Determine the [X, Y] coordinate at the center of the cell enclosing the given text.  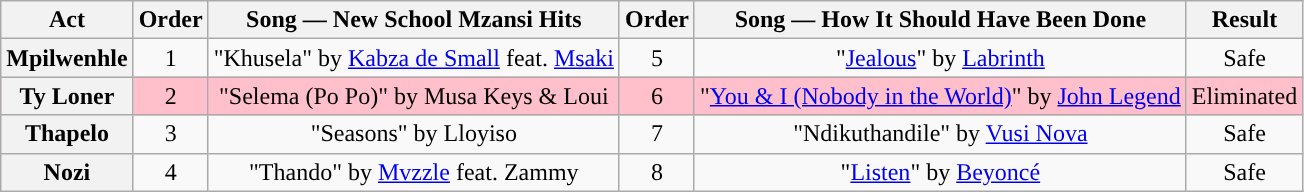
Result [1244, 20]
"Seasons" by Lloyiso [414, 134]
6 [656, 96]
"You & I (Nobody in the World)" by John Legend [940, 96]
"Khusela" by Kabza de Small feat. Msaki [414, 58]
"Selema (Po Po)" by Musa Keys & Loui [414, 96]
"Ndikuthandile" by Vusi Nova [940, 134]
Ty Loner [67, 96]
Act [67, 20]
"Listen" by Beyoncé [940, 172]
"Jealous" by Labrinth [940, 58]
4 [170, 172]
"Thando" by Mvzzle feat. Zammy [414, 172]
7 [656, 134]
Thapelo [67, 134]
1 [170, 58]
Nozi [67, 172]
Mpilwenhle [67, 58]
5 [656, 58]
Eliminated [1244, 96]
Song — How It Should Have Been Done [940, 20]
8 [656, 172]
Song — New School Mzansi Hits [414, 20]
3 [170, 134]
2 [170, 96]
